Pinpoint the cell where the given text exists, returning its (x, y) midpoint coordinate. 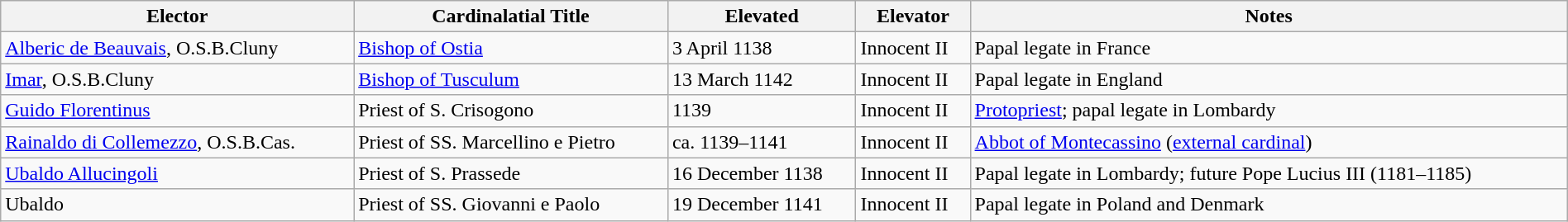
19 December 1141 (762, 205)
Papal legate in Lombardy; future Pope Lucius III (1181–1185) (1269, 173)
Abbot of Montecassino (external cardinal) (1269, 142)
Priest of SS. Giovanni e Paolo (511, 205)
Guido Florentinus (177, 111)
Papal legate in England (1269, 79)
Ubaldo Allucingoli (177, 173)
ca. 1139–1141 (762, 142)
Elevated (762, 17)
Priest of S. Prassede (511, 173)
Rainaldo di Collemezzo, O.S.B.Cas. (177, 142)
Papal legate in France (1269, 48)
Bishop of Tusculum (511, 79)
Elector (177, 17)
Priest of SS. Marcellino e Pietro (511, 142)
Papal legate in Poland and Denmark (1269, 205)
Notes (1269, 17)
16 December 1138 (762, 173)
13 March 1142 (762, 79)
Cardinalatial Title (511, 17)
Protopriest; papal legate in Lombardy (1269, 111)
Elevator (913, 17)
Ubaldo (177, 205)
Priest of S. Crisogono (511, 111)
3 April 1138 (762, 48)
Bishop of Ostia (511, 48)
1139 (762, 111)
Imar, O.S.B.Cluny (177, 79)
Alberic de Beauvais, O.S.B.Cluny (177, 48)
